Identify which cell holds the provided text, then report its [x, y] central coordinate. 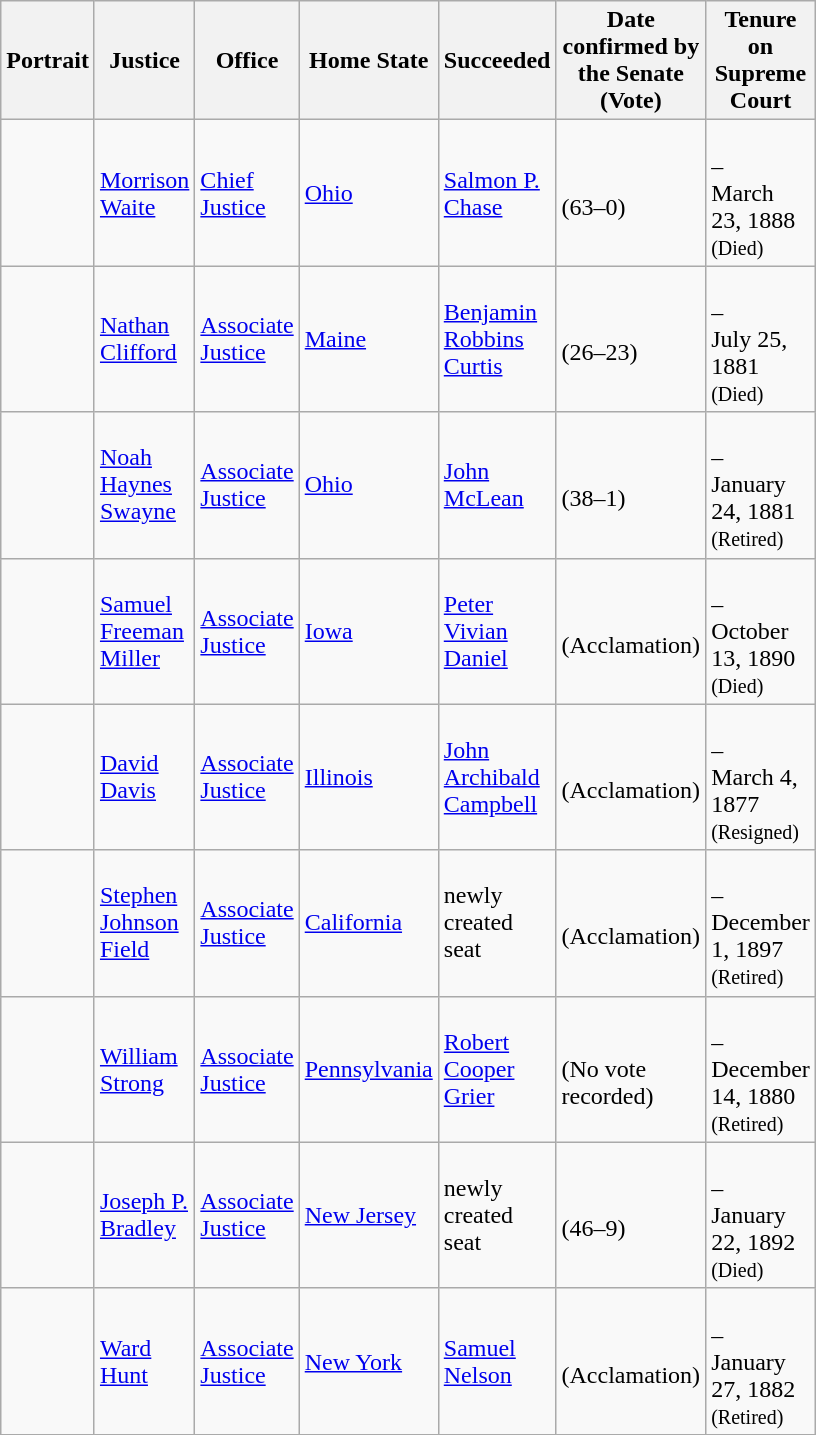
Illinois [368, 777]
(38–1) [631, 485]
(26–23) [631, 339]
David Davis [144, 777]
Nathan Clifford [144, 339]
California [368, 923]
Date confirmed by the Senate(Vote) [631, 60]
Tenure on Supreme Court [761, 60]
–December 14, 1880(Retired) [761, 1069]
–March 23, 1888(Died) [761, 193]
Maine [368, 339]
–January 27, 1882(Retired) [761, 1361]
Peter Vivian Daniel [497, 631]
–October 13, 1890(Died) [761, 631]
William Strong [144, 1069]
Home State [368, 60]
–December 1, 1897(Retired) [761, 923]
–January 22, 1892(Died) [761, 1215]
Stephen Johnson Field [144, 923]
New Jersey [368, 1215]
Samuel Freeman Miller [144, 631]
Iowa [368, 631]
Robert Cooper Grier [497, 1069]
Succeeded [497, 60]
Pennsylvania [368, 1069]
(No vote recorded) [631, 1069]
Chief Justice [247, 193]
Morrison Waite [144, 193]
–January 24, 1881(Retired) [761, 485]
(46–9) [631, 1215]
Justice [144, 60]
John Archibald Campbell [497, 777]
Portrait [48, 60]
–March 4, 1877(Resigned) [761, 777]
John McLean [497, 485]
Samuel Nelson [497, 1361]
Ward Hunt [144, 1361]
Office [247, 60]
Joseph P. Bradley [144, 1215]
Benjamin Robbins Curtis [497, 339]
New York [368, 1361]
(63–0) [631, 193]
–July 25, 1881(Died) [761, 339]
Salmon P. Chase [497, 193]
Noah Haynes Swayne [144, 485]
